Return the [X, Y] coordinate for the center point of the cell that contains the specified text.  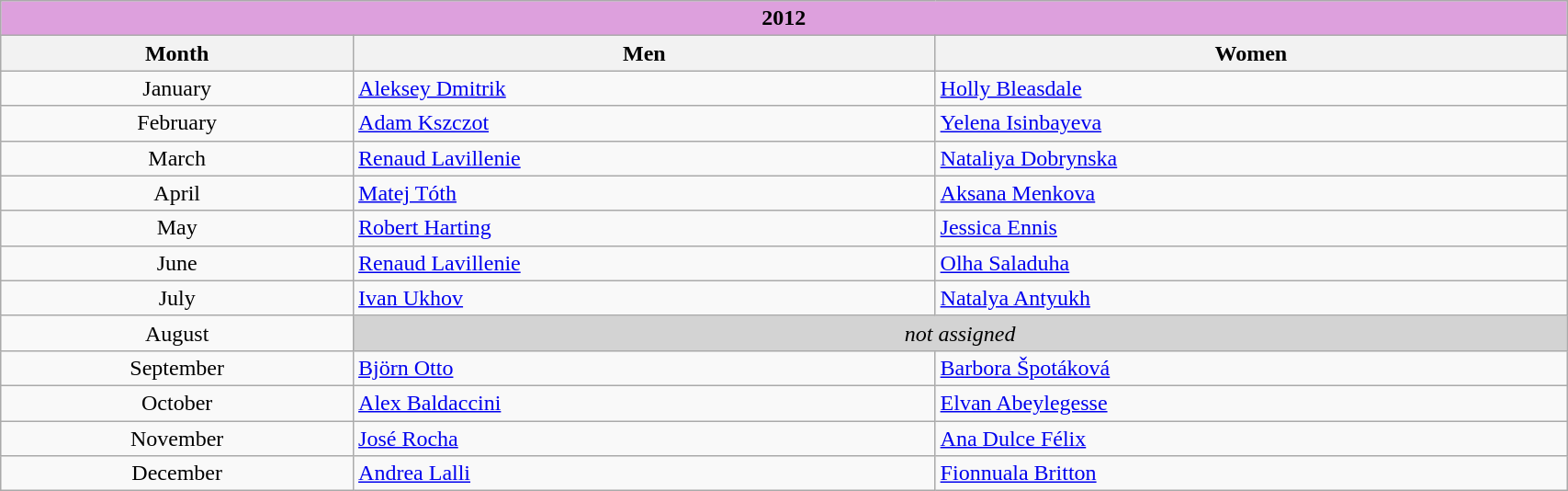
Matej Tóth [645, 193]
Women [1251, 53]
Aksana Menkova [1251, 193]
Jessica Ennis [1251, 228]
November [177, 439]
Holly Bleasdale [1251, 88]
Robert Harting [645, 228]
Olha Saladuha [1251, 263]
Elvan Abeylegesse [1251, 403]
June [177, 263]
January [177, 88]
Andrea Lalli [645, 474]
Ana Dulce Félix [1251, 439]
Barbora Špotáková [1251, 368]
February [177, 123]
Month [177, 53]
Men [645, 53]
October [177, 403]
Yelena Isinbayeva [1251, 123]
December [177, 474]
April [177, 193]
not assigned [961, 333]
Fionnuala Britton [1251, 474]
May [177, 228]
Björn Otto [645, 368]
August [177, 333]
July [177, 298]
Nataliya Dobrynska [1251, 158]
José Rocha [645, 439]
Alex Baldaccini [645, 403]
Ivan Ukhov [645, 298]
Adam Kszczot [645, 123]
September [177, 368]
Natalya Antyukh [1251, 298]
March [177, 158]
Aleksey Dmitrik [645, 88]
2012 [784, 18]
